Detect which cell encompasses the target text, then output its [X, Y] center coordinate. 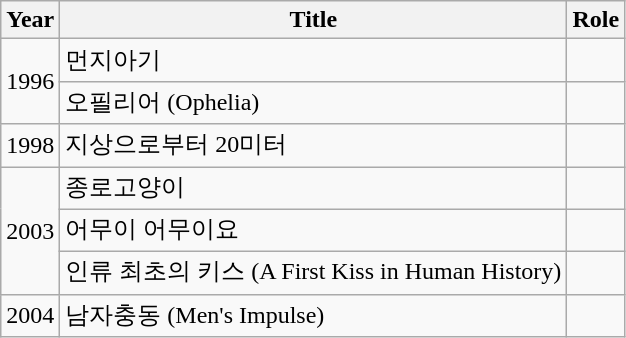
2004 [30, 316]
Role [596, 20]
지상으로부터 20미터 [314, 146]
Year [30, 20]
1998 [30, 146]
인류 최초의 키스 (A First Kiss in Human History) [314, 274]
어무이 어무이요 [314, 230]
2003 [30, 230]
1996 [30, 82]
Title [314, 20]
먼지아기 [314, 60]
종로고양이 [314, 188]
오필리어 (Ophelia) [314, 102]
남자충동 (Men's Impulse) [314, 316]
